Capture the cell that displays the provided text and extract its (x, y) central coordinate. 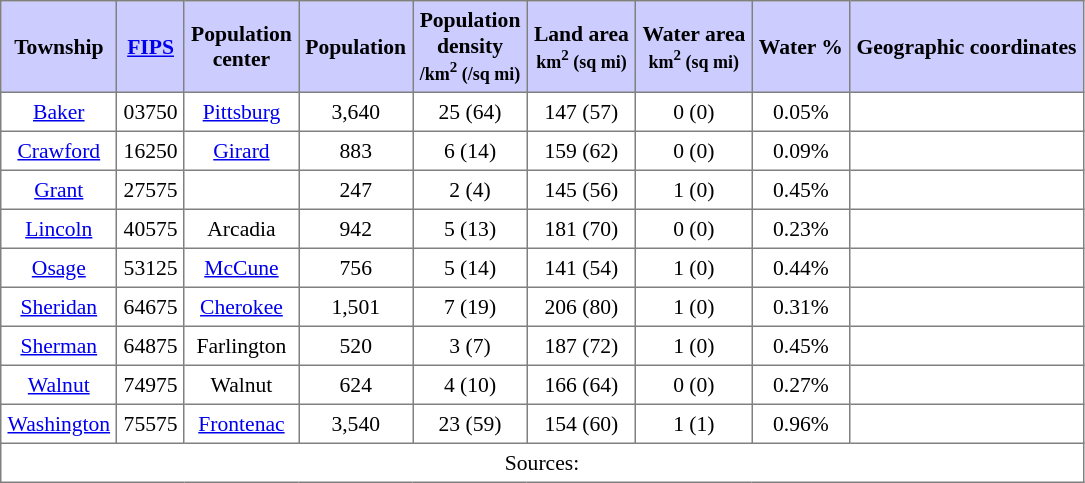
1,501 (356, 306)
756 (356, 268)
Water % (801, 47)
Populationcenter (241, 47)
159 (62) (581, 150)
1 (1) (694, 424)
23 (59) (470, 424)
624 (356, 384)
5 (14) (470, 268)
0.05% (801, 112)
Crawford (59, 150)
Sherman (59, 346)
Washington (59, 424)
166 (64) (581, 384)
Populationdensity/km2 (/sq mi) (470, 47)
3,540 (356, 424)
520 (356, 346)
0.27% (801, 384)
Lincoln (59, 228)
247 (356, 190)
74975 (150, 384)
0.23% (801, 228)
0.96% (801, 424)
03750 (150, 112)
Pittsburg (241, 112)
6 (14) (470, 150)
147 (57) (581, 112)
Osage (59, 268)
883 (356, 150)
53125 (150, 268)
Water areakm2 (sq mi) (694, 47)
75575 (150, 424)
154 (60) (581, 424)
Frontenac (241, 424)
25 (64) (470, 112)
942 (356, 228)
141 (54) (581, 268)
40575 (150, 228)
Arcadia (241, 228)
Farlington (241, 346)
181 (70) (581, 228)
0.09% (801, 150)
5 (13) (470, 228)
Sheridan (59, 306)
Cherokee (241, 306)
Geographic coordinates (967, 47)
3 (7) (470, 346)
Land areakm2 (sq mi) (581, 47)
16250 (150, 150)
FIPS (150, 47)
4 (10) (470, 384)
2 (4) (470, 190)
Baker (59, 112)
0.44% (801, 268)
187 (72) (581, 346)
Township (59, 47)
64675 (150, 306)
3,640 (356, 112)
27575 (150, 190)
7 (19) (470, 306)
Sources: (542, 462)
Grant (59, 190)
McCune (241, 268)
0.31% (801, 306)
206 (80) (581, 306)
Girard (241, 150)
Population (356, 47)
64875 (150, 346)
145 (56) (581, 190)
